Output the [x, y] coordinate of the center of the cell containing the given text.  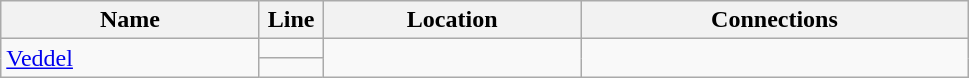
Connections [774, 20]
Location [452, 20]
Name [130, 20]
Line [291, 20]
Veddel [130, 58]
